Return [X, Y] of the center of cell containing provided text 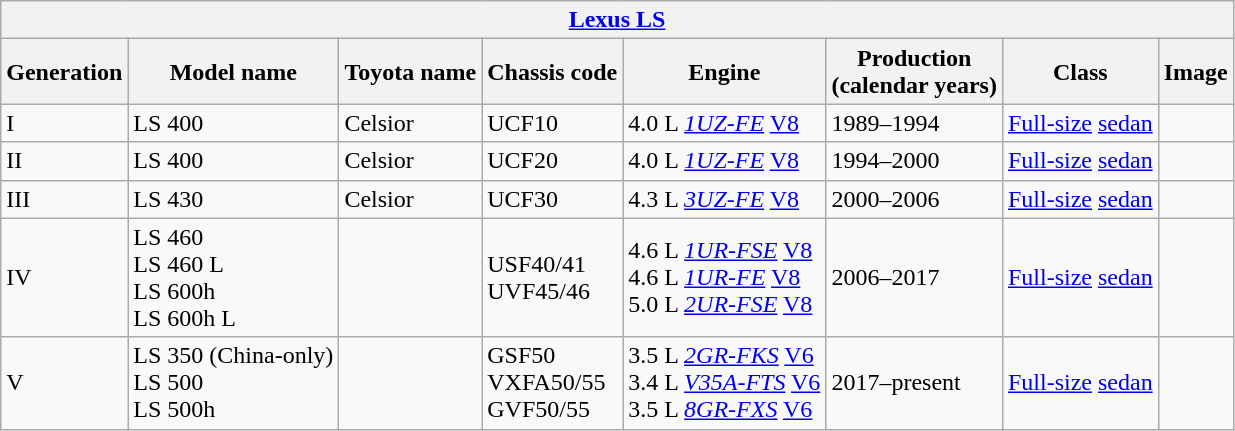
II [64, 161]
UCF10 [552, 123]
Class [1080, 72]
Toyota name [410, 72]
LS 350 (China-only)LS 500LS 500h [234, 383]
IV [64, 278]
Generation [64, 72]
UCF20 [552, 161]
Chassis code [552, 72]
Model name [234, 72]
LS 460LS 460 LLS 600hLS 600h L [234, 278]
I [64, 123]
3.5 L 2GR-FKS V63.4 L V35A-FTS V63.5 L 8GR-FXS V6 [724, 383]
Production(calendar years) [914, 72]
2000–2006 [914, 199]
2006–2017 [914, 278]
III [64, 199]
4.3 L 3UZ-FE V8 [724, 199]
4.6 L 1UR-FSE V84.6 L 1UR-FE V85.0 L 2UR-FSE V8 [724, 278]
GSF50VXFA50/55GVF50/55 [552, 383]
USF40/41UVF45/46 [552, 278]
UCF30 [552, 199]
2017–present [914, 383]
1994–2000 [914, 161]
V [64, 383]
1989–1994 [914, 123]
Image [1196, 72]
LS 430 [234, 199]
Engine [724, 72]
Lexus LS [617, 20]
